Determine the (X, Y) coordinate at the center of the cell enclosing the given text.  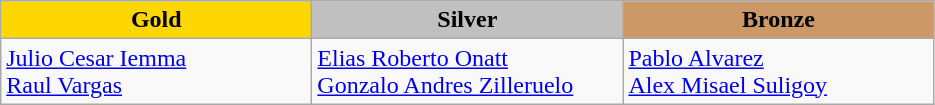
Elias Roberto OnattGonzalo Andres Zilleruelo (468, 72)
Bronze (778, 20)
Pablo AlvarezAlex Misael Suligoy (778, 72)
Julio Cesar IemmaRaul Vargas (156, 72)
Silver (468, 20)
Gold (156, 20)
